From the cell containing the given text, extract its center point as (X, Y) coordinate. 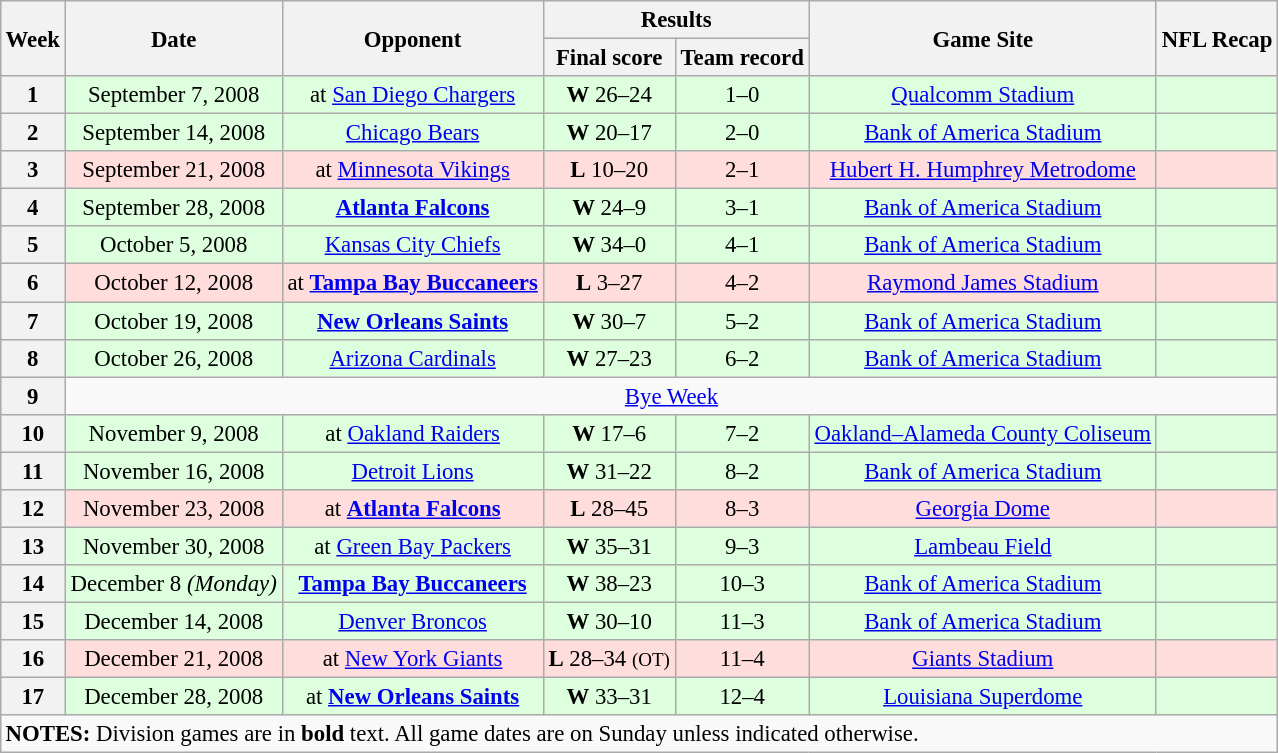
Arizona Cardinals (412, 358)
6 (32, 283)
Chicago Bears (412, 133)
Game Site (982, 38)
11–4 (742, 659)
13 (32, 546)
16 (32, 659)
Results (676, 20)
at Green Bay Packers (412, 546)
at Minnesota Vikings (412, 170)
10 (32, 433)
NOTES: Division games are in bold text. All game dates are on Sunday unless indicated otherwise. (638, 734)
Team record (742, 57)
October 19, 2008 (174, 321)
W 30–7 (609, 321)
September 7, 2008 (174, 95)
W 34–0 (609, 245)
Denver Broncos (412, 621)
December 28, 2008 (174, 696)
NFL Recap (1216, 38)
September 14, 2008 (174, 133)
8–3 (742, 508)
L 28–34 (OT) (609, 659)
W 31–22 (609, 471)
2 (32, 133)
W 38–23 (609, 584)
6–2 (742, 358)
3 (32, 170)
New Orleans Saints (412, 321)
December 8 (Monday) (174, 584)
12–4 (742, 696)
November 16, 2008 (174, 471)
December 21, 2008 (174, 659)
W 24–9 (609, 208)
9–3 (742, 546)
5 (32, 245)
Detroit Lions (412, 471)
4 (32, 208)
October 5, 2008 (174, 245)
Final score (609, 57)
1 (32, 95)
7 (32, 321)
5–2 (742, 321)
14 (32, 584)
4–2 (742, 283)
Lambeau Field (982, 546)
15 (32, 621)
W 20–17 (609, 133)
November 9, 2008 (174, 433)
7–2 (742, 433)
17 (32, 696)
L 28–45 (609, 508)
11–3 (742, 621)
10–3 (742, 584)
8 (32, 358)
W 27–23 (609, 358)
Georgia Dome (982, 508)
November 23, 2008 (174, 508)
December 14, 2008 (174, 621)
W 30–10 (609, 621)
9 (32, 396)
September 21, 2008 (174, 170)
Kansas City Chiefs (412, 245)
Oakland–Alameda County Coliseum (982, 433)
2–1 (742, 170)
12 (32, 508)
at Tampa Bay Buccaneers (412, 283)
Hubert H. Humphrey Metrodome (982, 170)
at Oakland Raiders (412, 433)
October 26, 2008 (174, 358)
September 28, 2008 (174, 208)
W 17–6 (609, 433)
2–0 (742, 133)
W 26–24 (609, 95)
at Atlanta Falcons (412, 508)
8–2 (742, 471)
L 10–20 (609, 170)
Tampa Bay Buccaneers (412, 584)
L 3–27 (609, 283)
November 30, 2008 (174, 546)
at New Orleans Saints (412, 696)
W 35–31 (609, 546)
Atlanta Falcons (412, 208)
W 33–31 (609, 696)
4–1 (742, 245)
Giants Stadium (982, 659)
at San Diego Chargers (412, 95)
Opponent (412, 38)
3–1 (742, 208)
Bye Week (671, 396)
Week (32, 38)
Date (174, 38)
October 12, 2008 (174, 283)
at New York Giants (412, 659)
Louisiana Superdome (982, 696)
Qualcomm Stadium (982, 95)
11 (32, 471)
Raymond James Stadium (982, 283)
1–0 (742, 95)
